Capture the cell that displays the provided text and extract its [X, Y] central coordinate. 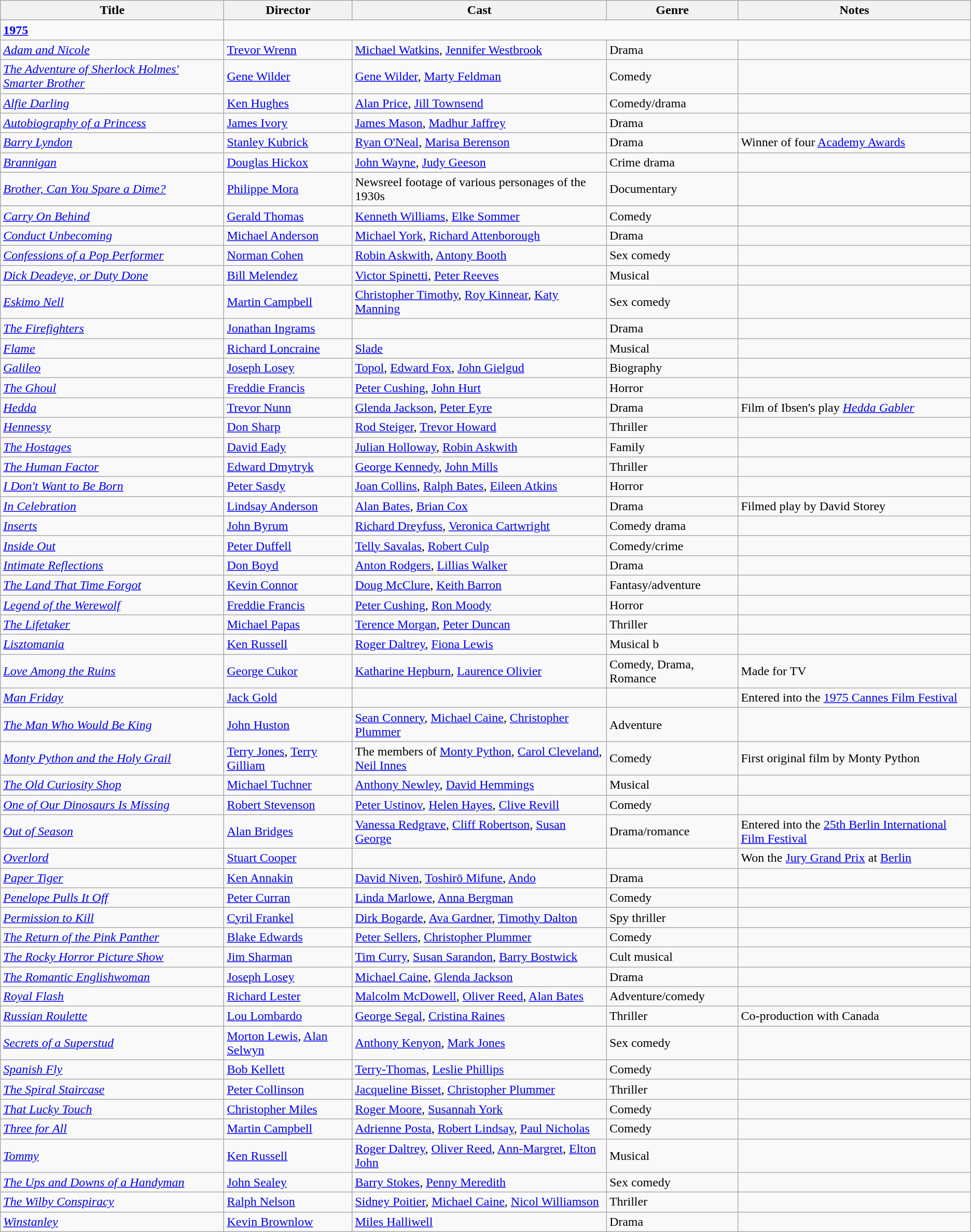
The Hostages [112, 447]
The Rocky Horror Picture Show [112, 957]
Morton Lewis, Alan Selwyn [288, 1043]
Adam and Nicole [112, 50]
Michael Tuchner [288, 785]
Rod Steiger, Trevor Howard [479, 427]
Peter Cushing, Ron Moody [479, 605]
Dick Deadeye, or Duty Done [112, 275]
Galileo [112, 368]
Autobiography of a Princess [112, 123]
Peter Ustinov, Helen Hayes, Clive Revill [479, 805]
Tommy [112, 1155]
Secrets of a Superstud [112, 1043]
Peter Sellers, Christopher Plummer [479, 937]
Stuart Cooper [288, 858]
That Lucky Touch [112, 1109]
Don Boyd [288, 565]
Winner of four Academy Awards [854, 143]
Edward Dmytryk [288, 467]
The Ups and Downs of a Handyman [112, 1182]
The Wilby Conspiracy [112, 1202]
Director [288, 10]
The Adventure of Sherlock Holmes' Smarter Brother [112, 77]
Conduct Unbecoming [112, 235]
The Spiral Staircase [112, 1089]
Fantasy/adventure [672, 585]
Michael Papas [288, 625]
Legend of the Werewolf [112, 605]
George Segal, Cristina Raines [479, 1016]
Stanley Kubrick [288, 143]
Gene Wilder, Marty Feldman [479, 77]
Filmed play by David Storey [854, 506]
Carry On Behind [112, 216]
Lou Lombardo [288, 1016]
Drama/romance [672, 832]
Glenda Jackson, Peter Eyre [479, 408]
Christopher Miles [288, 1109]
Robin Askwith, Antony Booth [479, 255]
Anthony Newley, David Hemmings [479, 785]
Ken Hughes [288, 103]
Terry Jones, Terry Gilliam [288, 758]
John Wayne, Judy Geeson [479, 162]
Spanish Fly [112, 1070]
Hedda [112, 408]
Man Friday [112, 698]
Vanessa Redgrave, Cliff Robertson, Susan George [479, 832]
Telly Savalas, Robert Culp [479, 545]
Comedy, Drama, Romance [672, 671]
Ryan O'Neal, Marisa Berenson [479, 143]
Jacqueline Bisset, Christopher Plummer [479, 1089]
Family [672, 447]
Topol, Edward Fox, John Gielgud [479, 368]
Malcolm McDowell, Oliver Reed, Alan Bates [479, 997]
Hennessy [112, 427]
Victor Spinetti, Peter Reeves [479, 275]
Gene Wilder [288, 77]
Philippe Mora [288, 189]
David Niven, Toshirō Mifune, Ando [479, 878]
Lisztomania [112, 645]
Adventure/comedy [672, 997]
Entered into the 25th Berlin International Film Festival [854, 832]
The Old Curiosity Shop [112, 785]
Roger Daltrey, Fiona Lewis [479, 645]
Co-production with Canada [854, 1016]
The members of Monty Python, Carol Cleveland, Neil Innes [479, 758]
Dirk Bogarde, Ava Gardner, Timothy Dalton [479, 917]
The Romantic Englishwoman [112, 976]
In Celebration [112, 506]
Jonathan Ingrams [288, 329]
Peter Cushing, John Hurt [479, 388]
Out of Season [112, 832]
The Lifetaker [112, 625]
Penelope Pulls It Off [112, 898]
James Ivory [288, 123]
Douglas Hickox [288, 162]
Spy thriller [672, 917]
Terry-Thomas, Leslie Phillips [479, 1070]
Tim Curry, Susan Sarandon, Barry Bostwick [479, 957]
Notes [854, 10]
Robert Stevenson [288, 805]
Terence Morgan, Peter Duncan [479, 625]
Documentary [672, 189]
Permission to Kill [112, 917]
Alfie Darling [112, 103]
Intimate Reflections [112, 565]
Joan Collins, Ralph Bates, Eileen Atkins [479, 486]
Entered into the 1975 Cannes Film Festival [854, 698]
Roger Daltrey, Oliver Reed, Ann-Margret, Elton John [479, 1155]
Film of Ibsen's play Hedda Gabler [854, 408]
Adrienne Posta, Robert Lindsay, Paul Nicholas [479, 1129]
Sean Connery, Michael Caine, Christopher Plummer [479, 725]
Monty Python and the Holy Grail [112, 758]
Cast [479, 10]
Richard Loncraine [288, 348]
Cult musical [672, 957]
Roger Moore, Susannah York [479, 1109]
Michael Watkins, Jennifer Westbrook [479, 50]
Doug McClure, Keith Barron [479, 585]
David Eady [288, 447]
Inside Out [112, 545]
Bob Kellett [288, 1070]
The Ghoul [112, 388]
Peter Curran [288, 898]
Russian Roulette [112, 1016]
Love Among the Ruins [112, 671]
Ralph Nelson [288, 1202]
Brother, Can You Spare a Dime? [112, 189]
Trevor Nunn [288, 408]
Newsreel footage of various personages of the 1930s [479, 189]
Overlord [112, 858]
Eskimo Nell [112, 302]
Winstanley [112, 1222]
Barry Lyndon [112, 143]
Norman Cohen [288, 255]
Cyril Frankel [288, 917]
The Land That Time Forgot [112, 585]
One of Our Dinosaurs Is Missing [112, 805]
George Cukor [288, 671]
Won the Jury Grand Prix at Berlin [854, 858]
Gerald Thomas [288, 216]
The Human Factor [112, 467]
Crime drama [672, 162]
The Man Who Would Be King [112, 725]
Kevin Connor [288, 585]
Confessions of a Pop Performer [112, 255]
Blake Edwards [288, 937]
John Sealey [288, 1182]
Comedy/drama [672, 103]
Michael Anderson [288, 235]
Anton Rodgers, Lillias Walker [479, 565]
Kenneth Williams, Elke Sommer [479, 216]
Jack Gold [288, 698]
Paper Tiger [112, 878]
Lindsay Anderson [288, 506]
Comedy drama [672, 526]
Anthony Kenyon, Mark Jones [479, 1043]
Kevin Brownlow [288, 1222]
Christopher Timothy, Roy Kinnear, Katy Manning [479, 302]
Linda Marlowe, Anna Bergman [479, 898]
Comedy/crime [672, 545]
Biography [672, 368]
Bill Melendez [288, 275]
Michael Caine, Glenda Jackson [479, 976]
Ken Annakin [288, 878]
Peter Sasdy [288, 486]
Alan Bridges [288, 832]
Peter Collinson [288, 1089]
The Firefighters [112, 329]
Richard Lester [288, 997]
Julian Holloway, Robin Askwith [479, 447]
John Byrum [288, 526]
The Return of the Pink Panther [112, 937]
Jim Sharman [288, 957]
Made for TV [854, 671]
Brannigan [112, 162]
Inserts [112, 526]
Sidney Poitier, Michael Caine, Nicol Williamson [479, 1202]
Don Sharp [288, 427]
Flame [112, 348]
Genre [672, 10]
Royal Flash [112, 997]
Alan Bates, Brian Cox [479, 506]
Richard Dreyfuss, Veronica Cartwright [479, 526]
1975 [112, 30]
Katharine Hepburn, Laurence Olivier [479, 671]
First original film by Monty Python [854, 758]
I Don't Want to Be Born [112, 486]
Barry Stokes, Penny Meredith [479, 1182]
John Huston [288, 725]
James Mason, Madhur Jaffrey [479, 123]
Miles Halliwell [479, 1222]
Alan Price, Jill Townsend [479, 103]
Slade [479, 348]
Adventure [672, 725]
Peter Duffell [288, 545]
Trevor Wrenn [288, 50]
Title [112, 10]
Michael York, Richard Attenborough [479, 235]
Musical b [672, 645]
Three for All [112, 1129]
George Kennedy, John Mills [479, 467]
